Pinpoint the cell where the given text exists, returning its [x, y] midpoint coordinate. 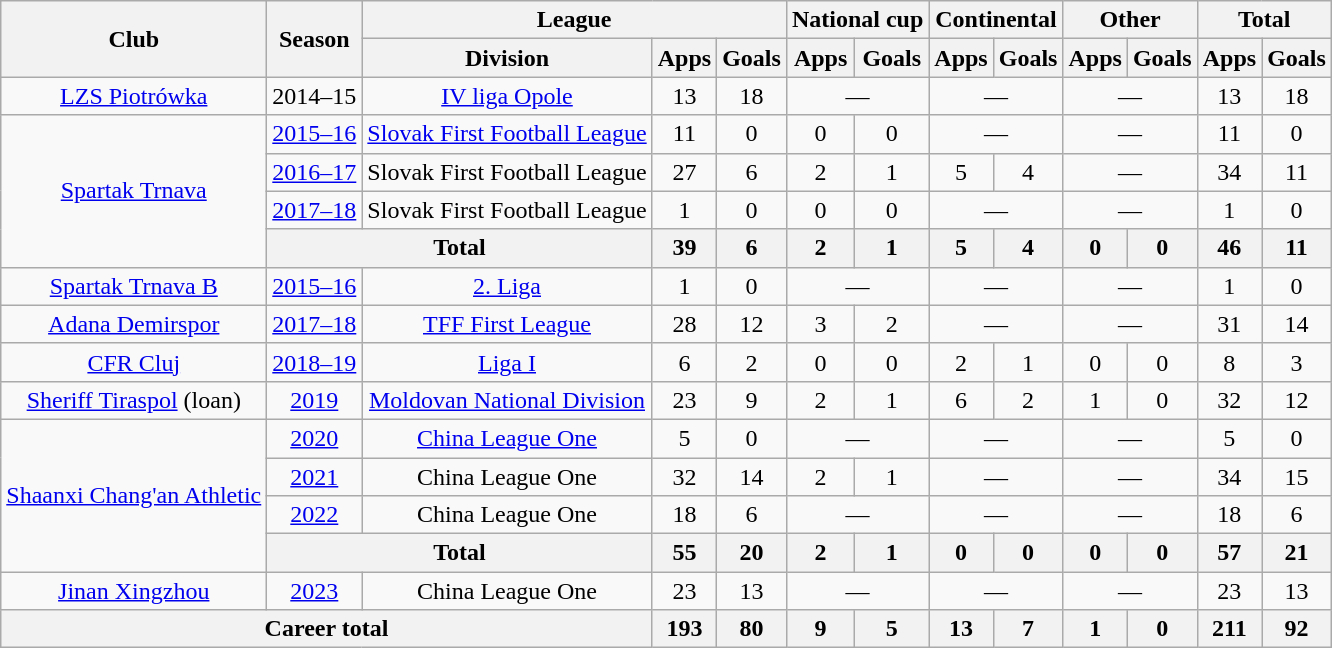
TFF First League [507, 324]
Spartak Trnava [134, 191]
2020 [314, 438]
20 [752, 553]
Adana Demirspor [134, 324]
Other [1130, 20]
IV liga Opole [507, 96]
League [574, 20]
Jinan Xingzhou [134, 591]
2022 [314, 515]
27 [684, 172]
Spartak Trnava B [134, 286]
193 [684, 629]
Club [134, 39]
LZS Piotrówka [134, 96]
National cup [857, 20]
2021 [314, 477]
92 [1297, 629]
Career total [326, 629]
211 [1229, 629]
2018–19 [314, 362]
Sheriff Tiraspol (loan) [134, 400]
21 [1297, 553]
2. Liga [507, 286]
Season [314, 39]
31 [1229, 324]
2019 [314, 400]
57 [1229, 553]
7 [1028, 629]
Division [507, 58]
Liga I [507, 362]
39 [684, 248]
28 [684, 324]
8 [1229, 362]
80 [752, 629]
2023 [314, 591]
2014–15 [314, 96]
Shaanxi Chang'an Athletic [134, 495]
55 [684, 553]
46 [1229, 248]
Moldovan National Division [507, 400]
Continental [996, 20]
CFR Cluj [134, 362]
2016–17 [314, 172]
15 [1297, 477]
